Provide the (x, y) coordinate of the cell's center where the given text is located.  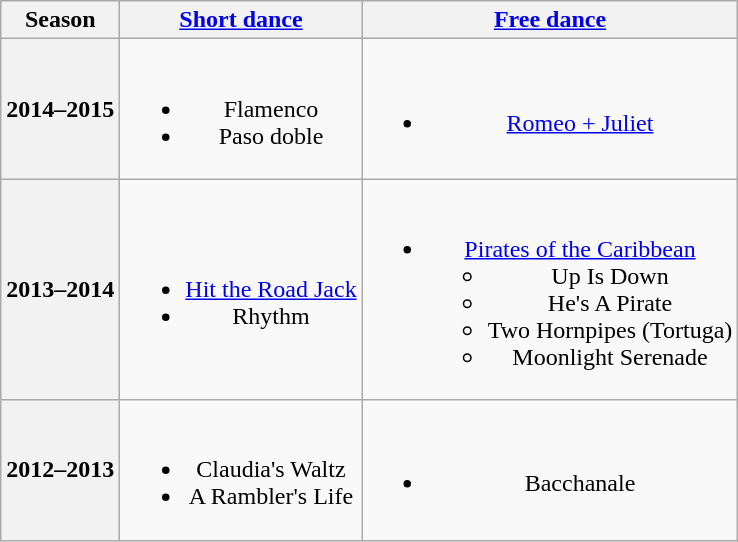
Free dance (550, 20)
Short dance (241, 20)
Claudia's Waltz A Rambler's Life (241, 470)
Season (60, 20)
2013–2014 (60, 290)
Pirates of the CaribbeanUp Is Down He's A Pirate Two Hornpipes (Tortuga) Moonlight Serenade (550, 290)
Bacchanale (550, 470)
2012–2013 (60, 470)
FlamencoPaso doble (241, 109)
Hit the Road Jack Rhythm (241, 290)
2014–2015 (60, 109)
Romeo + Juliet (550, 109)
